From the cell containing the given text, extract its center point as [x, y] coordinate. 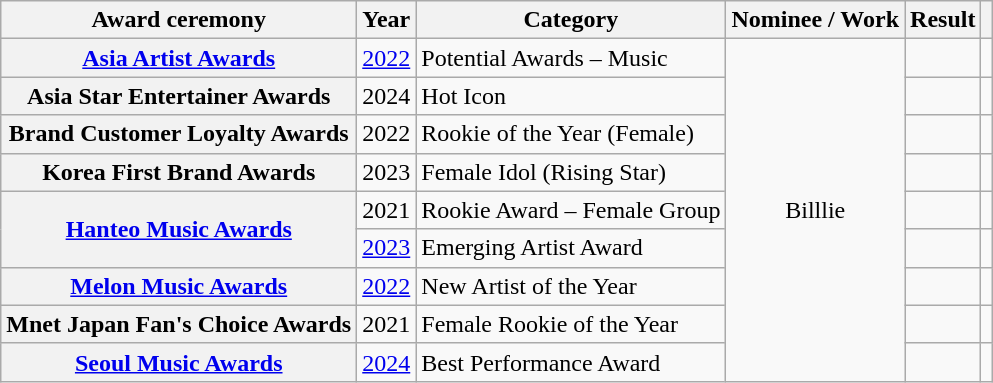
Potential Awards – Music [571, 58]
Result [943, 20]
Hanteo Music Awards [179, 229]
Asia Star Entertainer Awards [179, 96]
Category [571, 20]
Year [386, 20]
Seoul Music Awards [179, 362]
Mnet Japan Fan's Choice Awards [179, 324]
Hot Icon [571, 96]
Asia Artist Awards [179, 58]
Korea First Brand Awards [179, 172]
Best Performance Award [571, 362]
Billlie [816, 210]
Rookie Award – Female Group [571, 210]
Melon Music Awards [179, 286]
Award ceremony [179, 20]
Emerging Artist Award [571, 248]
Nominee / Work [816, 20]
Rookie of the Year (Female) [571, 134]
Female Idol (Rising Star) [571, 172]
New Artist of the Year [571, 286]
Brand Customer Loyalty Awards [179, 134]
Female Rookie of the Year [571, 324]
